For the text-containing cell, return its midpoint in (x, y) coordinate format. 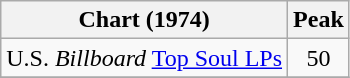
50 (319, 58)
Peak (319, 20)
Chart (1974) (144, 20)
U.S. Billboard Top Soul LPs (144, 58)
